Output the [x, y] coordinate of the center of the cell containing the given text.  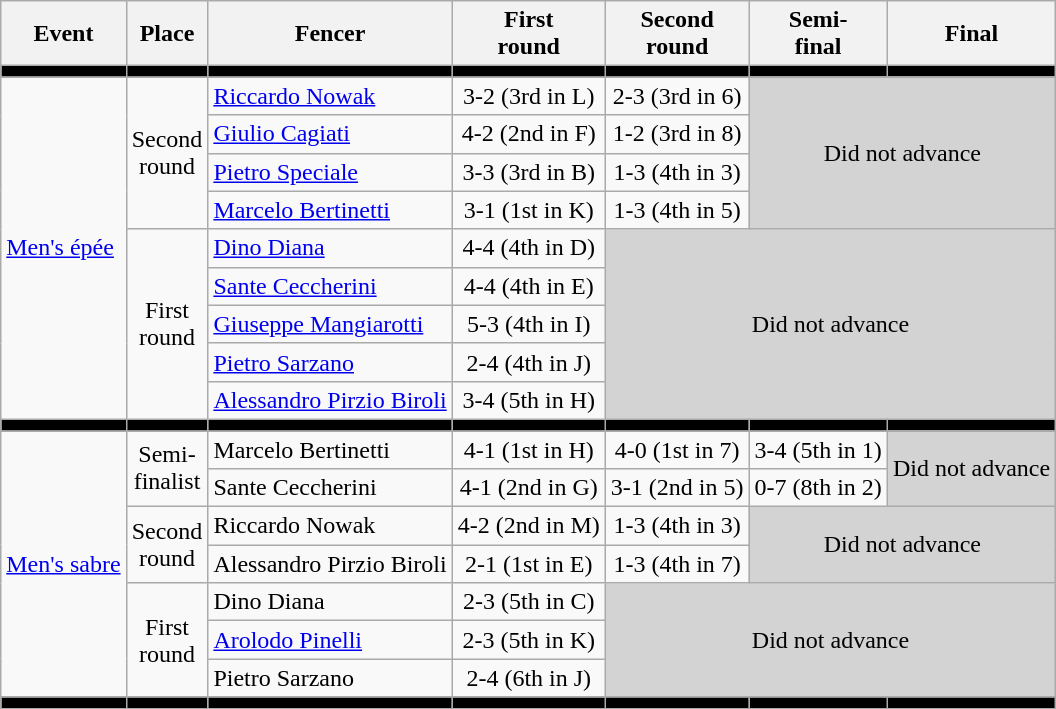
Event [64, 34]
4-1 (1st in H) [528, 449]
Giuseppe Mangiarotti [330, 324]
2-3 (5th in K) [528, 640]
Place [167, 34]
Fencer [330, 34]
3-4 (5th in 1) [818, 449]
3-1 (1st in K) [528, 210]
2-1 (1st in E) [528, 564]
4-1 (2nd in G) [528, 488]
3-3 (3rd in B) [528, 172]
Men's épée [64, 248]
2-3 (5th in C) [528, 602]
3-1 (2nd in 5) [677, 488]
5-3 (4th in I) [528, 324]
4-2 (2nd in F) [528, 134]
1-3 (4th in 7) [677, 564]
2-4 (6th in J) [528, 678]
Arolodo Pinelli [330, 640]
Semi-final [818, 34]
4-4 (4th in D) [528, 248]
2-4 (4th in J) [528, 362]
Men's sabre [64, 563]
3-2 (3rd in L) [528, 96]
4-2 (2nd in M) [528, 526]
1-2 (3rd in 8) [677, 134]
Semi-finalist [167, 468]
Giulio Cagiati [330, 134]
1-3 (4th in 5) [677, 210]
Pietro Speciale [330, 172]
Final [971, 34]
0-7 (8th in 2) [818, 488]
2-3 (3rd in 6) [677, 96]
4-0 (1st in 7) [677, 449]
3-4 (5th in H) [528, 400]
4-4 (4th in E) [528, 286]
